Provide the [x, y] coordinate of the cell's center where the given text is located.  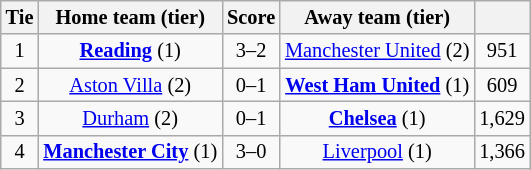
Reading (1) [130, 51]
Tie [20, 17]
2 [20, 85]
West Ham United (1) [377, 85]
Aston Villa (2) [130, 85]
Manchester City (1) [130, 152]
Home team (tier) [130, 17]
3–0 [251, 152]
Score [251, 17]
1,366 [502, 152]
951 [502, 51]
Liverpool (1) [377, 152]
1,629 [502, 118]
4 [20, 152]
Away team (tier) [377, 17]
1 [20, 51]
Manchester United (2) [377, 51]
Chelsea (1) [377, 118]
609 [502, 85]
3–2 [251, 51]
3 [20, 118]
Durham (2) [130, 118]
